Capture the cell that displays the provided text and extract its (x, y) central coordinate. 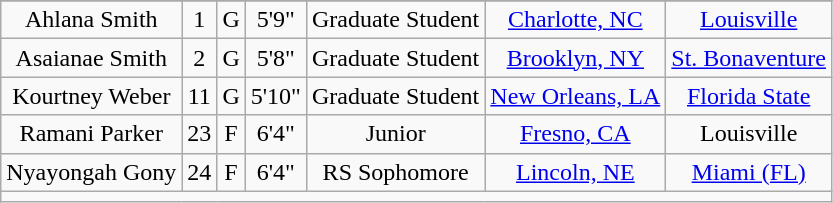
Nyayongah Gony (92, 172)
Ahlana Smith (92, 20)
Brooklyn, NY (576, 58)
23 (200, 134)
2 (200, 58)
Fresno, CA (576, 134)
Florida State (749, 96)
Ramani Parker (92, 134)
24 (200, 172)
1 (200, 20)
Miami (FL) (749, 172)
RS Sophomore (395, 172)
Asaianae Smith (92, 58)
11 (200, 96)
New Orleans, LA (576, 96)
St. Bonaventure (749, 58)
Lincoln, NE (576, 172)
Junior (395, 134)
Kourtney Weber (92, 96)
5'8" (276, 58)
Charlotte, NC (576, 20)
5'9" (276, 20)
5'10" (276, 96)
